Identify which cell holds the provided text, then report its (X, Y) central coordinate. 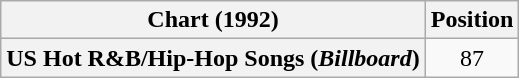
87 (472, 58)
US Hot R&B/Hip-Hop Songs (Billboard) (213, 58)
Position (472, 20)
Chart (1992) (213, 20)
